Locate the cell with the specified text and output its (x, y) center coordinate. 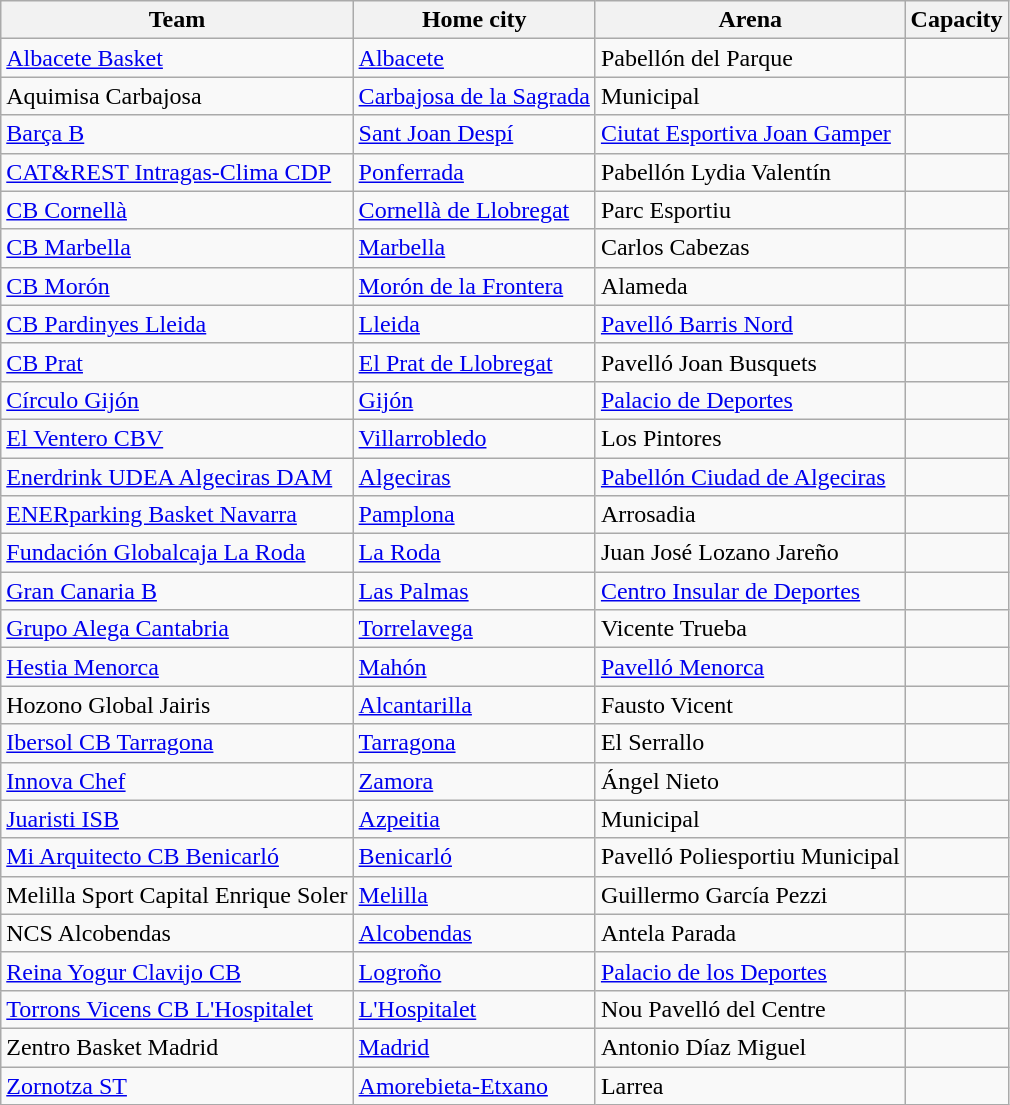
ENERparking Basket Navarra (177, 515)
Palacio de los Deportes (750, 971)
Aquimisa Carbajosa (177, 96)
Pabellón del Parque (750, 58)
El Ventero CBV (177, 438)
Algeciras (474, 477)
Melilla Sport Capital Enrique Soler (177, 895)
L'Hospitalet (474, 1009)
Guillermo García Pezzi (750, 895)
Hestia Menorca (177, 667)
Albacete (474, 58)
Alcobendas (474, 933)
Enerdrink UDEA Algeciras DAM (177, 477)
NCS Alcobendas (177, 933)
Alcantarilla (474, 705)
Nou Pavelló del Centre (750, 1009)
Melilla (474, 895)
CAT&REST Intragas-Clima CDP (177, 172)
Ángel Nieto (750, 781)
Alameda (750, 286)
Azpeitia (474, 819)
Sant Joan Despí (474, 134)
Villarrobledo (474, 438)
Pavelló Barris Nord (750, 324)
Pavelló Poliesportiu Municipal (750, 857)
Capacity (956, 20)
Cornellà de Llobregat (474, 210)
Madrid (474, 1047)
Reina Yogur Clavijo CB (177, 971)
CB Cornellà (177, 210)
Torrons Vicens CB L'Hospitalet (177, 1009)
Arena (750, 20)
Carbajosa de la Sagrada (474, 96)
El Serrallo (750, 743)
CB Prat (177, 362)
CB Pardinyes Lleida (177, 324)
Antela Parada (750, 933)
Home city (474, 20)
Zornotza ST (177, 1085)
Gijón (474, 400)
Círculo Gijón (177, 400)
Barça B (177, 134)
Arrosadia (750, 515)
Fundación Globalcaja La Roda (177, 553)
Pamplona (474, 515)
Parc Esportiu (750, 210)
Team (177, 20)
Las Palmas (474, 591)
El Prat de Llobregat (474, 362)
La Roda (474, 553)
Juaristi ISB (177, 819)
Larrea (750, 1085)
Zentro Basket Madrid (177, 1047)
Pavelló Menorca (750, 667)
Logroño (474, 971)
Juan José Lozano Jareño (750, 553)
Tarragona (474, 743)
Amorebieta-Etxano (474, 1085)
Ponferrada (474, 172)
Marbella (474, 248)
Antonio Díaz Miguel (750, 1047)
Centro Insular de Deportes (750, 591)
Los Pintores (750, 438)
Pabellón Ciudad de Algeciras (750, 477)
Lleida (474, 324)
Fausto Vicent (750, 705)
Pavelló Joan Busquets (750, 362)
Innova Chef (177, 781)
Grupo Alega Cantabria (177, 629)
Carlos Cabezas (750, 248)
Ciutat Esportiva Joan Gamper (750, 134)
Hozono Global Jairis (177, 705)
CB Marbella (177, 248)
Pabellón Lydia Valentín (750, 172)
Torrelavega (474, 629)
Morón de la Frontera (474, 286)
Albacete Basket (177, 58)
Mi Arquitecto CB Benicarló (177, 857)
Vicente Trueba (750, 629)
Benicarló (474, 857)
Gran Canaria B (177, 591)
Zamora (474, 781)
Palacio de Deportes (750, 400)
Mahón (474, 667)
Ibersol CB Tarragona (177, 743)
CB Morón (177, 286)
